Extract the (x, y) coordinate from the center of the cell holding the provided text.  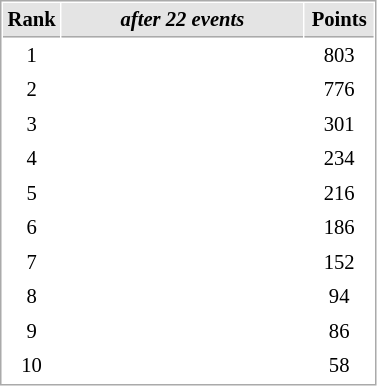
86 (340, 332)
186 (340, 228)
301 (340, 124)
5 (32, 194)
3 (32, 124)
2 (32, 90)
803 (340, 56)
152 (340, 262)
6 (32, 228)
94 (340, 296)
Rank (32, 20)
216 (340, 194)
after 22 events (183, 20)
234 (340, 158)
Points (340, 20)
10 (32, 366)
7 (32, 262)
58 (340, 366)
4 (32, 158)
9 (32, 332)
1 (32, 56)
776 (340, 90)
8 (32, 296)
